Scan for the cell matching the given text and deliver its (x, y) coordinate at center. 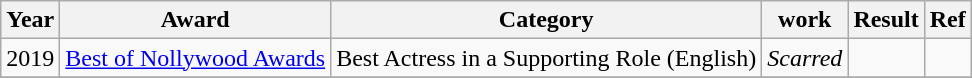
2019 (30, 58)
Category (546, 20)
Ref (948, 20)
Year (30, 20)
work (805, 20)
Scarred (805, 58)
Award (196, 20)
Best of Nollywood Awards (196, 58)
Best Actress in a Supporting Role (English) (546, 58)
Result (886, 20)
